From the cell containing the given text, extract its center point as (X, Y) coordinate. 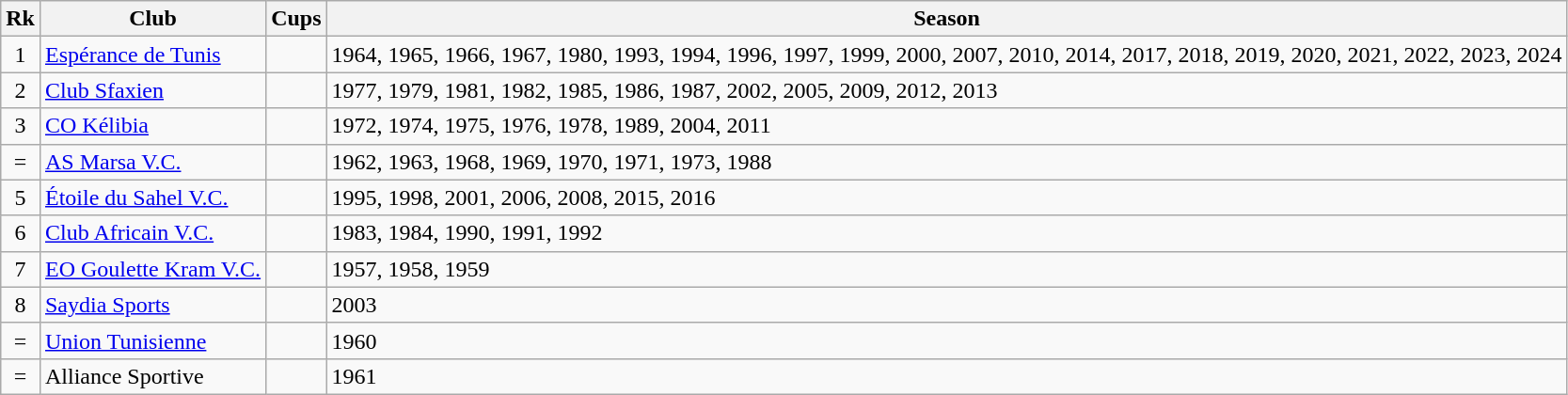
1964, 1965, 1966, 1967, 1980, 1993, 1994, 1996, 1997, 1999, 2000, 2007, 2010, 2014, 2017, 2018, 2019, 2020, 2021, 2022, 2023, 2024 (946, 55)
3 (21, 126)
Club (152, 19)
1977, 1979, 1981, 1982, 1985, 1986, 1987, 2002, 2005, 2009, 2012, 2013 (946, 90)
Étoile du Sahel V.C. (152, 197)
1962, 1963, 1968, 1969, 1970, 1971, 1973, 1988 (946, 162)
1972, 1974, 1975, 1976, 1978, 1989, 2004, 2011 (946, 126)
Saydia Sports (152, 305)
6 (21, 233)
Season (946, 19)
Club Africain V.C. (152, 233)
5 (21, 197)
1957, 1958, 1959 (946, 269)
Alliance Sportive (152, 376)
Rk (21, 19)
CO Kélibia (152, 126)
Cups (296, 19)
1995, 1998, 2001, 2006, 2008, 2015, 2016 (946, 197)
2 (21, 90)
7 (21, 269)
Club Sfaxien (152, 90)
1961 (946, 376)
1960 (946, 340)
1 (21, 55)
EO Goulette Kram V.C. (152, 269)
8 (21, 305)
1983, 1984, 1990, 1991, 1992 (946, 233)
2003 (946, 305)
Union Tunisienne (152, 340)
Espérance de Tunis (152, 55)
AS Marsa V.C. (152, 162)
